From the cell containing the given text, extract its center point as (X, Y) coordinate. 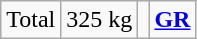
325 kg (100, 20)
Total (31, 20)
GR (172, 20)
